Find where the given text appears and provide that cell's center as [X, Y] coordinate. 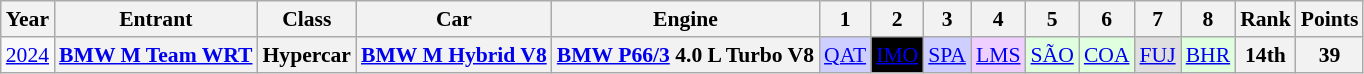
QAT [845, 55]
4 [998, 19]
LMS [998, 55]
FUJ [1158, 55]
Entrant [156, 19]
7 [1158, 19]
BMW M Team WRT [156, 55]
BMW P66/3 4.0 L Turbo V8 [686, 55]
2024 [28, 55]
COA [1107, 55]
SPA [947, 55]
Rank [1266, 19]
SÃO [1052, 55]
Car [454, 19]
Year [28, 19]
39 [1330, 55]
BMW M Hybrid V8 [454, 55]
5 [1052, 19]
2 [897, 19]
BHR [1208, 55]
14th [1266, 55]
3 [947, 19]
IMO [897, 55]
6 [1107, 19]
Engine [686, 19]
Hypercar [307, 55]
1 [845, 19]
Class [307, 19]
8 [1208, 19]
Points [1330, 19]
